Determine the (X, Y) coordinate at the center of the cell enclosing the given text.  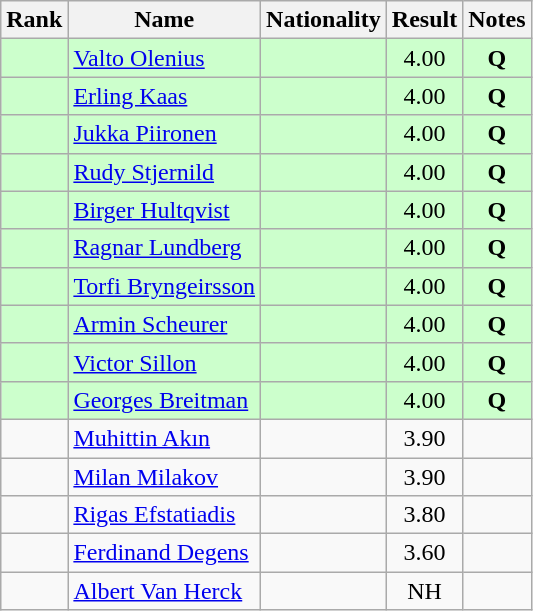
Valto Olenius (164, 58)
Jukka Piironen (164, 134)
Georges Breitman (164, 400)
Notes (497, 20)
Nationality (324, 20)
Albert Van Herck (164, 591)
Muhittin Akın (164, 438)
NH (424, 591)
Name (164, 20)
Erling Kaas (164, 96)
Birger Hultqvist (164, 210)
3.60 (424, 553)
Ragnar Lundberg (164, 248)
Result (424, 20)
3.80 (424, 515)
Ferdinand Degens (164, 553)
Rudy Stjernild (164, 172)
Milan Milakov (164, 477)
Armin Scheurer (164, 324)
Victor Sillon (164, 362)
Torfi Bryngeirsson (164, 286)
Rigas Efstatiadis (164, 515)
Rank (34, 20)
